Output the (x, y) coordinate of the center of the cell containing the given text.  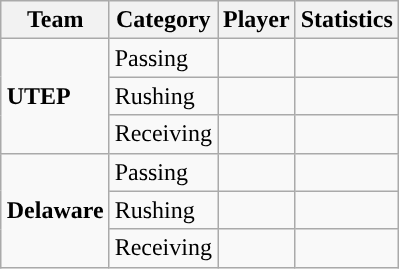
Player (257, 20)
Category (163, 20)
UTEP (55, 96)
Statistics (346, 20)
Team (55, 20)
Delaware (55, 210)
